Capture the cell that displays the provided text and extract its [X, Y] central coordinate. 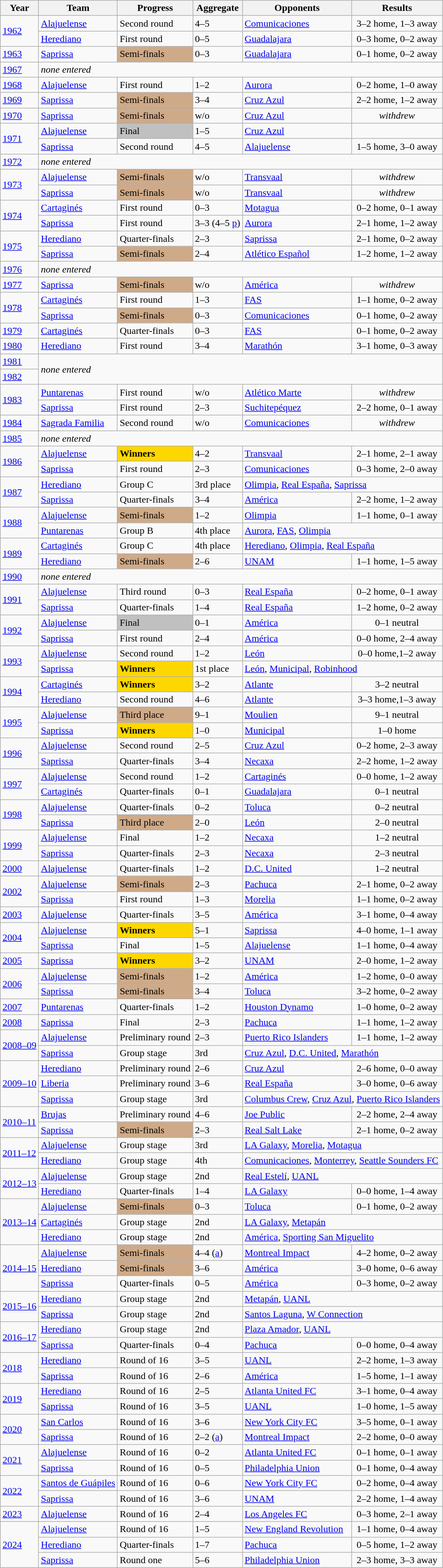
1–0 home, 0–2 away [397, 1007]
Year [19, 8]
Cruz Azul, D.C. United, Marathón [342, 1053]
Olimpia [297, 515]
2008–09 [19, 1045]
Herediano, Olimpia, Real España [342, 546]
2020 [19, 1429]
2015–16 [19, 1306]
1973 [19, 184]
Motagua [297, 208]
1990 [19, 576]
1993 [19, 661]
1968 [19, 85]
3–2 neutral [397, 684]
2009–10 [19, 1084]
1974 [19, 216]
0–2 home, 2–3 away [397, 746]
2010–11 [19, 1122]
Real Salt Lake [297, 1130]
2016–17 [19, 1337]
1996 [19, 753]
León, Municipal, Robinhood [342, 669]
1–7 [217, 1545]
2018 [19, 1368]
1995 [19, 723]
1981 [19, 361]
2023 [19, 1514]
1999 [19, 845]
1997 [19, 784]
0–0 home, 2–4 away [397, 638]
4–4 (a) [217, 1253]
4th [217, 1160]
1–1 home, 1–5 away [397, 561]
1986 [19, 461]
0–3 home, 2–1 away [397, 1514]
2002 [19, 891]
0–1 home, 0–4 away [397, 1468]
2000 [19, 868]
Plaza Amador, UANL [342, 1329]
2021 [19, 1460]
2006 [19, 984]
LA Galaxy, Morelia, Motagua [342, 1145]
0–2 home, 0–4 away [397, 1483]
1970 [19, 115]
Round one [155, 1560]
2–2 home, 0–0 away [397, 1437]
3–3 (4–5 p) [217, 223]
Municipal [297, 730]
1979 [19, 331]
2–0 [217, 822]
2–3 neutral [397, 853]
1–1 home, 0–1 away [397, 515]
9–1 neutral [397, 715]
Results [397, 8]
Aurora, FAS, Olimpia [342, 530]
Santos de Guápiles [78, 1483]
1992 [19, 630]
3–2 home, 1–3 away [397, 23]
Morelia [297, 899]
1978 [19, 308]
2–2 (a) [217, 1437]
3rd place [217, 484]
Joe Public [297, 1114]
2–1 home, 1–2 away [397, 223]
1984 [19, 423]
4–2 [217, 454]
Suchitepéquez [297, 407]
1–5 home, 3–0 away [397, 146]
1987 [19, 492]
Opponents [297, 8]
1982 [19, 377]
Progress [155, 8]
Metapán, UANL [342, 1299]
New England Revolution [297, 1529]
2–0 neutral [397, 822]
1980 [19, 346]
0–0 home,1–2 away [397, 653]
0–4 [217, 1345]
LA Galaxy [297, 1191]
LA Galaxy, Metapán [342, 1222]
2012–13 [19, 1184]
2007 [19, 1007]
0–2 home, 1–0 away [397, 85]
1971 [19, 138]
Houston Dynamo [297, 1007]
1985 [19, 438]
2–0 home, 1–2 away [397, 961]
1963 [19, 54]
3–2 home, 0–2 away [397, 992]
9–1 [217, 715]
1969 [19, 100]
1–2 home, 1–2 away [397, 254]
2–3 home, 3–3 away [397, 1560]
2008 [19, 1022]
1–2 home, 0–2 away [397, 607]
Olimpia, Real España, Saprissa [342, 484]
2–2 home, 0–1 away [397, 407]
D.C. United [297, 868]
Puerto Rico Islanders [297, 1038]
Atlético Marte [297, 392]
2022 [19, 1491]
1994 [19, 692]
3–3 home,1–3 away [397, 700]
1998 [19, 815]
1988 [19, 523]
0–3 home, 2–0 away [397, 469]
América, Sporting San Miguelito [342, 1237]
1962 [19, 31]
1–0 home, 1–5 away [397, 1406]
2–2 home, 1–3 away [397, 1360]
1989 [19, 553]
Liberia [78, 1084]
4–0 home, 1–1 away [397, 930]
Santos Laguna, W Connection [342, 1314]
0–0 home, 1–4 away [397, 1191]
Comunicaciones, Monterrey, Seattle Sounders FC [342, 1160]
1967 [19, 69]
3–1 home, 0–3 away [397, 346]
1–5 home, 1–1 away [397, 1375]
2004 [19, 937]
1st place [217, 669]
5–1 [217, 930]
Real Estelí, UANL [342, 1176]
San Carlos [78, 1421]
1–0 [217, 730]
2005 [19, 961]
1991 [19, 600]
0–6 [217, 1483]
Los Angeles FC [297, 1514]
2–6 home, 0–0 away [397, 1068]
1976 [19, 269]
0–1 home, 0–1 away [397, 1453]
Columbus Crew, Cruz Azul, Puerto Rico Islanders [342, 1099]
3–5 home, 0–1 away [397, 1421]
2011–12 [19, 1153]
1–0 home [397, 730]
1972 [19, 161]
2019 [19, 1398]
2024 [19, 1545]
0–5 home, 1–2 away [397, 1545]
0–0 home, 0–4 away [397, 1345]
1975 [19, 246]
Moulien [297, 715]
2013–14 [19, 1222]
Aggregate [217, 8]
1977 [19, 285]
Sagrada Familia [78, 423]
Third round [155, 592]
Group B [155, 530]
Brujas [78, 1114]
0–2 neutral [397, 807]
1–2 home, 0–0 away [397, 976]
5–6 [217, 1560]
2–2 home, 2–4 away [397, 1114]
2003 [19, 914]
Team [78, 8]
Atlético Español [297, 254]
2014–15 [19, 1268]
2–2 home, 1–4 away [397, 1499]
1983 [19, 400]
4–2 home, 0–2 away [397, 1253]
Marathón [297, 346]
0–0 home, 1–2 away [397, 776]
2–1 home, 2–1 away [397, 454]
